Return the [X, Y] coordinate for the center point of the cell that contains the specified text.  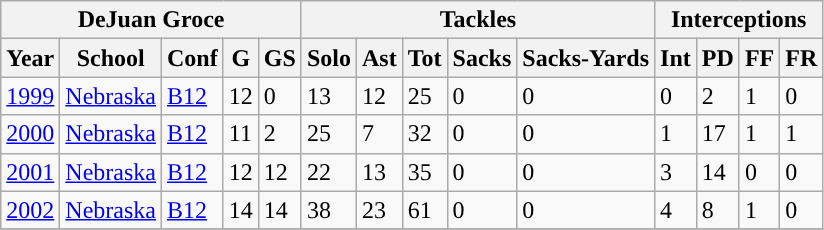
17 [718, 134]
8 [718, 210]
Tackles [478, 20]
Conf [193, 58]
Interceptions [739, 20]
2001 [30, 172]
G [240, 58]
11 [240, 134]
22 [328, 172]
23 [379, 210]
FR [802, 58]
Sacks [482, 58]
38 [328, 210]
61 [424, 210]
35 [424, 172]
2000 [30, 134]
Ast [379, 58]
School [111, 58]
7 [379, 134]
2002 [30, 210]
Int [676, 58]
Sacks-Yards [586, 58]
32 [424, 134]
Solo [328, 58]
Tot [424, 58]
4 [676, 210]
FF [759, 58]
Year [30, 58]
3 [676, 172]
PD [718, 58]
DeJuan Groce [152, 20]
1999 [30, 96]
GS [280, 58]
